Locate the cell with the specified text and output its [x, y] center coordinate. 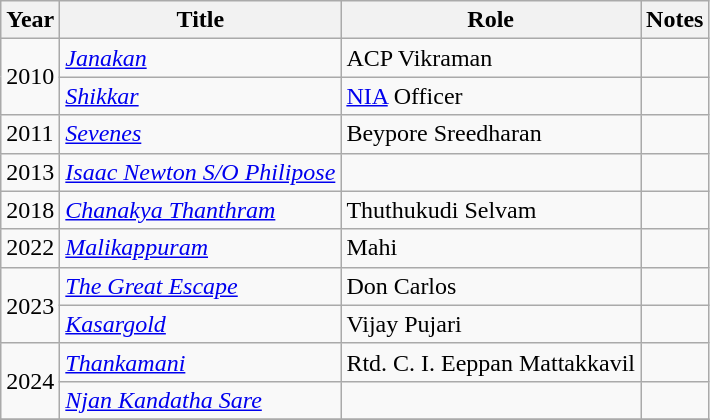
2018 [30, 210]
Thuthukudi Selvam [491, 210]
Mahi [491, 248]
Chanakya Thanthram [200, 210]
NIA Officer [491, 96]
Njan Kandatha Sare [200, 400]
Kasargold [200, 324]
Don Carlos [491, 286]
ACP Vikraman [491, 58]
2024 [30, 381]
2011 [30, 134]
Janakan [200, 58]
Thankamani [200, 362]
2023 [30, 305]
Role [491, 20]
Malikappuram [200, 248]
Notes [675, 20]
Sevenes [200, 134]
Beypore Sreedharan [491, 134]
2022 [30, 248]
Year [30, 20]
2010 [30, 77]
Shikkar [200, 96]
Vijay Pujari [491, 324]
Title [200, 20]
Rtd. C. I. Eeppan Mattakkavil [491, 362]
The Great Escape [200, 286]
2013 [30, 172]
Isaac Newton S/O Philipose [200, 172]
